Pinpoint the cell where the given text exists, returning its (x, y) midpoint coordinate. 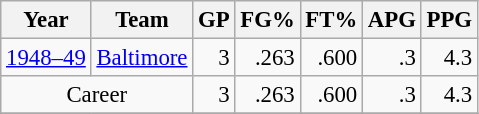
FT% (332, 20)
1948–49 (46, 58)
Team (142, 20)
GP (214, 20)
Year (46, 20)
Baltimore (142, 58)
APG (392, 20)
FG% (268, 20)
Career (97, 95)
PPG (449, 20)
